Pinpoint the cell where the given text exists, returning its (X, Y) midpoint coordinate. 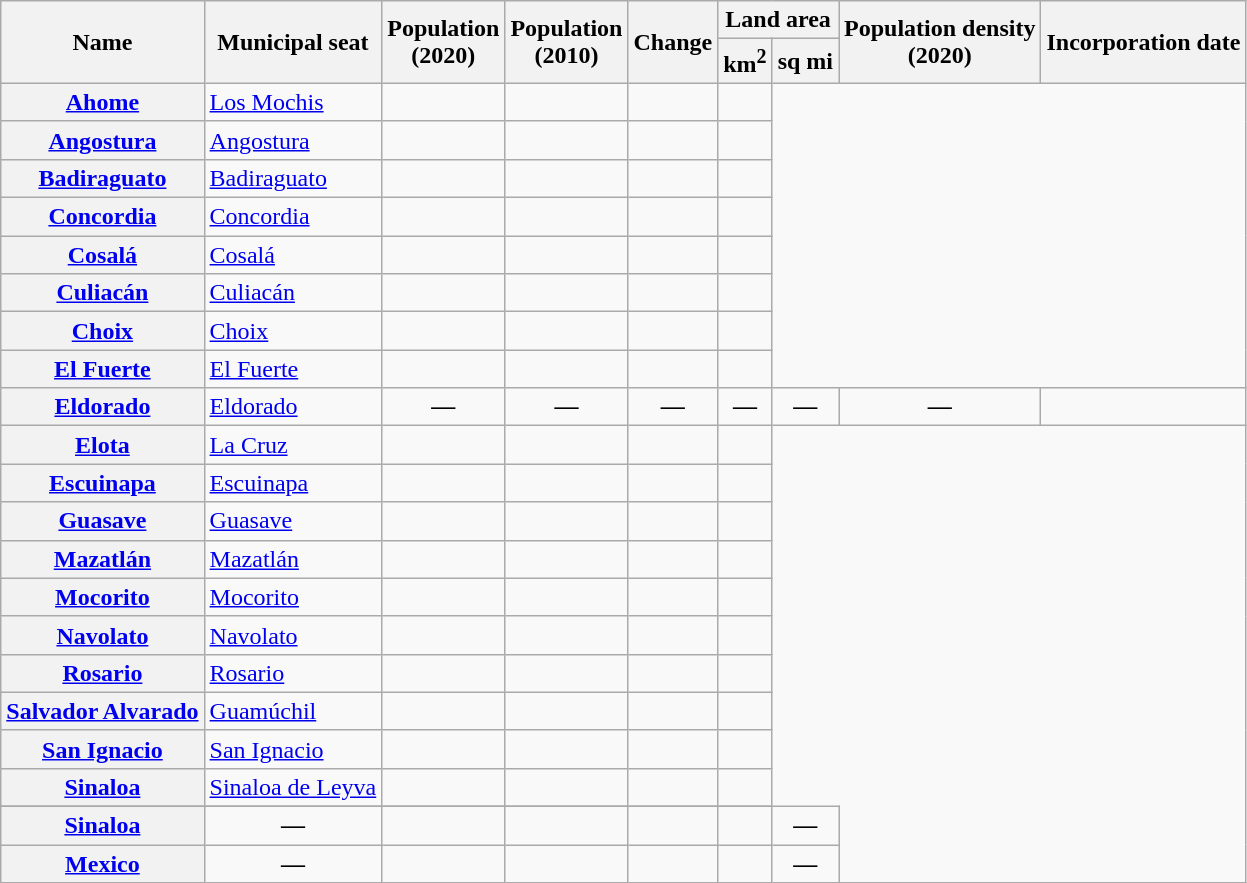
Mexico (102, 864)
Change (673, 42)
Population density(2020) (940, 42)
Ahome (102, 102)
Salvador Alvarado (102, 711)
Sinaloa de Leyva (293, 787)
sq mi (805, 62)
Incorporation date (1144, 42)
Guamúchil (293, 711)
Municipal seat (293, 42)
La Cruz (293, 445)
Elota (102, 445)
Land area (778, 20)
Population(2010) (566, 42)
Name (102, 42)
Population(2020) (444, 42)
Los Mochis (293, 102)
km2 (745, 62)
